From the cell containing the given text, extract its center point as [X, Y] coordinate. 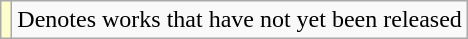
Denotes works that have not yet been released [240, 20]
